Capture the cell that displays the provided text and extract its [x, y] central coordinate. 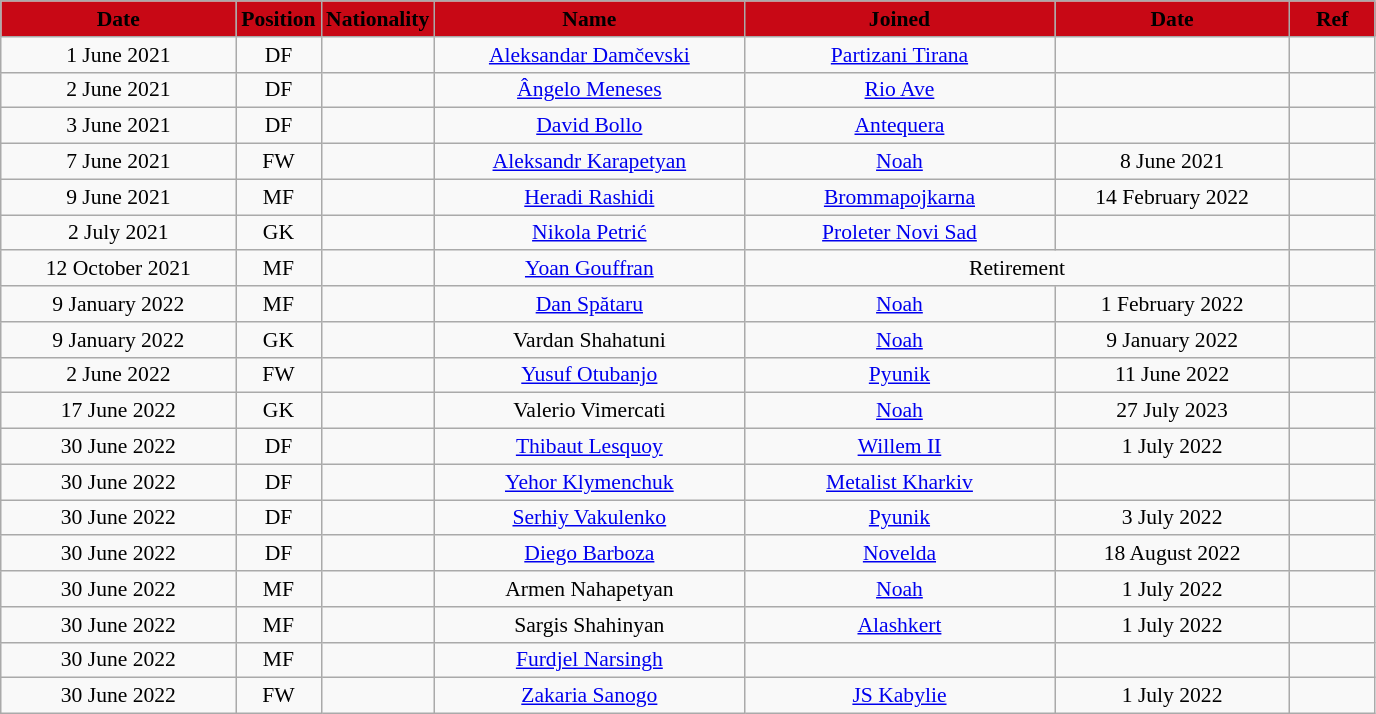
Willem II [899, 447]
Alashkert [899, 625]
Retirement [1016, 269]
Valerio Vimercati [589, 411]
2 June 2021 [118, 90]
Rio Ave [899, 90]
2 July 2021 [118, 233]
Name [589, 19]
Furdjel Narsingh [589, 660]
Aleksandar Damčevski [589, 55]
7 June 2021 [118, 162]
Nationality [378, 19]
Position [278, 19]
11 June 2022 [1172, 375]
1 February 2022 [1172, 304]
Ref [1332, 19]
3 July 2022 [1172, 518]
3 June 2021 [118, 126]
12 October 2021 [118, 269]
Vardan Shahatuni [589, 340]
Yehor Klymenchuk [589, 482]
Armen Nahapetyan [589, 589]
David Bollo [589, 126]
1 June 2021 [118, 55]
Ângelo Meneses [589, 90]
9 June 2021 [118, 197]
17 June 2022 [118, 411]
Diego Barboza [589, 554]
Nikola Petrić [589, 233]
Aleksandr Karapetyan [589, 162]
27 July 2023 [1172, 411]
Yoan Gouffran [589, 269]
Joined [899, 19]
Sargis Shahinyan [589, 625]
Yusuf Otubanjo [589, 375]
Proleter Novi Sad [899, 233]
Metalist Kharkiv [899, 482]
Zakaria Sanogo [589, 696]
Novelda [899, 554]
Dan Spătaru [589, 304]
Heradi Rashidi [589, 197]
Antequera [899, 126]
2 June 2022 [118, 375]
14 February 2022 [1172, 197]
Brommapojkarna [899, 197]
8 June 2021 [1172, 162]
JS Kabylie [899, 696]
Serhiy Vakulenko [589, 518]
18 August 2022 [1172, 554]
Partizani Tirana [899, 55]
Thibaut Lesquoy [589, 447]
